Search for the cell housing the specified text and yield its (X, Y) center coordinate. 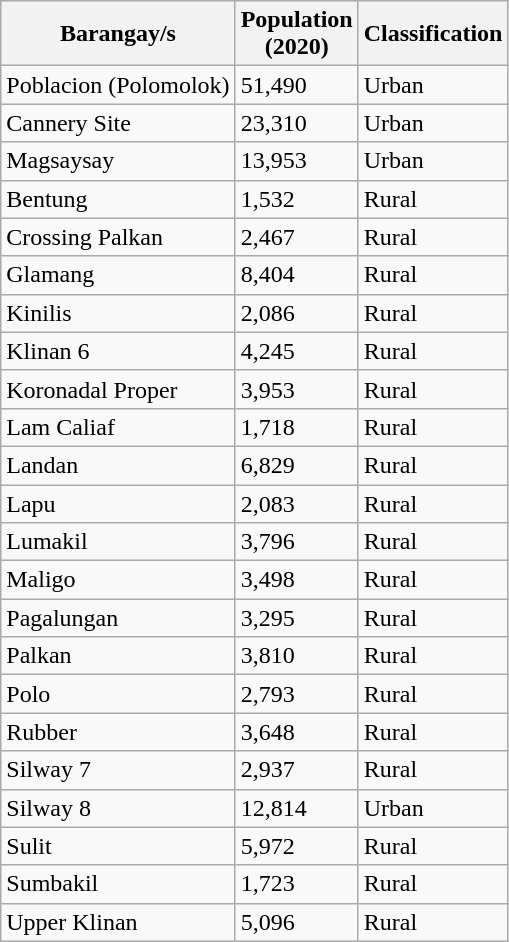
Poblacion (Polomolok) (118, 85)
3,810 (296, 656)
Maligo (118, 580)
Klinan 6 (118, 351)
4,245 (296, 351)
Rubber (118, 732)
2,937 (296, 770)
Palkan (118, 656)
8,404 (296, 275)
Koronadal Proper (118, 389)
3,295 (296, 618)
Population(2020) (296, 34)
2,793 (296, 694)
23,310 (296, 123)
Classification (433, 34)
6,829 (296, 465)
5,096 (296, 922)
3,953 (296, 389)
3,498 (296, 580)
Silway 8 (118, 808)
2,086 (296, 313)
2,467 (296, 237)
Landan (118, 465)
3,796 (296, 542)
1,718 (296, 427)
1,723 (296, 884)
Glamang (118, 275)
Magsaysay (118, 161)
Polo (118, 694)
13,953 (296, 161)
1,532 (296, 199)
12,814 (296, 808)
Bentung (118, 199)
Sulit (118, 846)
Sumbakil (118, 884)
Cannery Site (118, 123)
Kinilis (118, 313)
5,972 (296, 846)
3,648 (296, 732)
51,490 (296, 85)
2,083 (296, 503)
Barangay/s (118, 34)
Silway 7 (118, 770)
Upper Klinan (118, 922)
Pagalungan (118, 618)
Lam Caliaf (118, 427)
Lapu (118, 503)
Crossing Palkan (118, 237)
Lumakil (118, 542)
